Provide the (X, Y) coordinate of the cell's center where the given text is located.  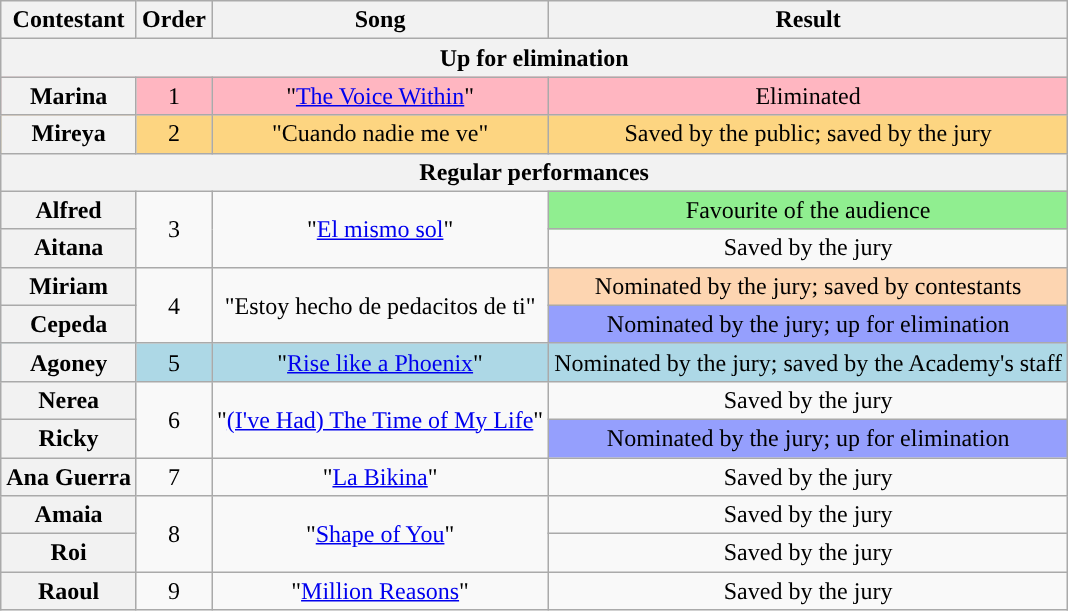
"La Bikina" (380, 477)
"The Voice Within" (380, 96)
"Cuando nadie me ve" (380, 134)
"(I've Had) The Time of My Life" (380, 419)
Raoul (69, 591)
Agoney (69, 362)
Eliminated (808, 96)
9 (174, 591)
Marina (69, 96)
Cepeda (69, 324)
Order (174, 20)
2 (174, 134)
Saved by the public; saved by the jury (808, 134)
Miriam (69, 286)
Roi (69, 553)
5 (174, 362)
"Estoy hecho de pedacitos de ti" (380, 305)
"Shape of You" (380, 534)
Mireya (69, 134)
Nerea (69, 400)
1 (174, 96)
3 (174, 229)
4 (174, 305)
Contestant (69, 20)
"El mismo sol" (380, 229)
Amaia (69, 515)
Nominated by the jury; saved by contestants (808, 286)
Ricky (69, 438)
Favourite of the audience (808, 210)
6 (174, 419)
Nominated by the jury; saved by the Academy's staff (808, 362)
Regular performances (534, 172)
Up for elimination (534, 58)
Ana Guerra (69, 477)
Aitana (69, 248)
Result (808, 20)
Song (380, 20)
7 (174, 477)
"Million Reasons" (380, 591)
Alfred (69, 210)
8 (174, 534)
"Rise like a Phoenix" (380, 362)
